Find where the given text appears and provide that cell's center as [x, y] coordinate. 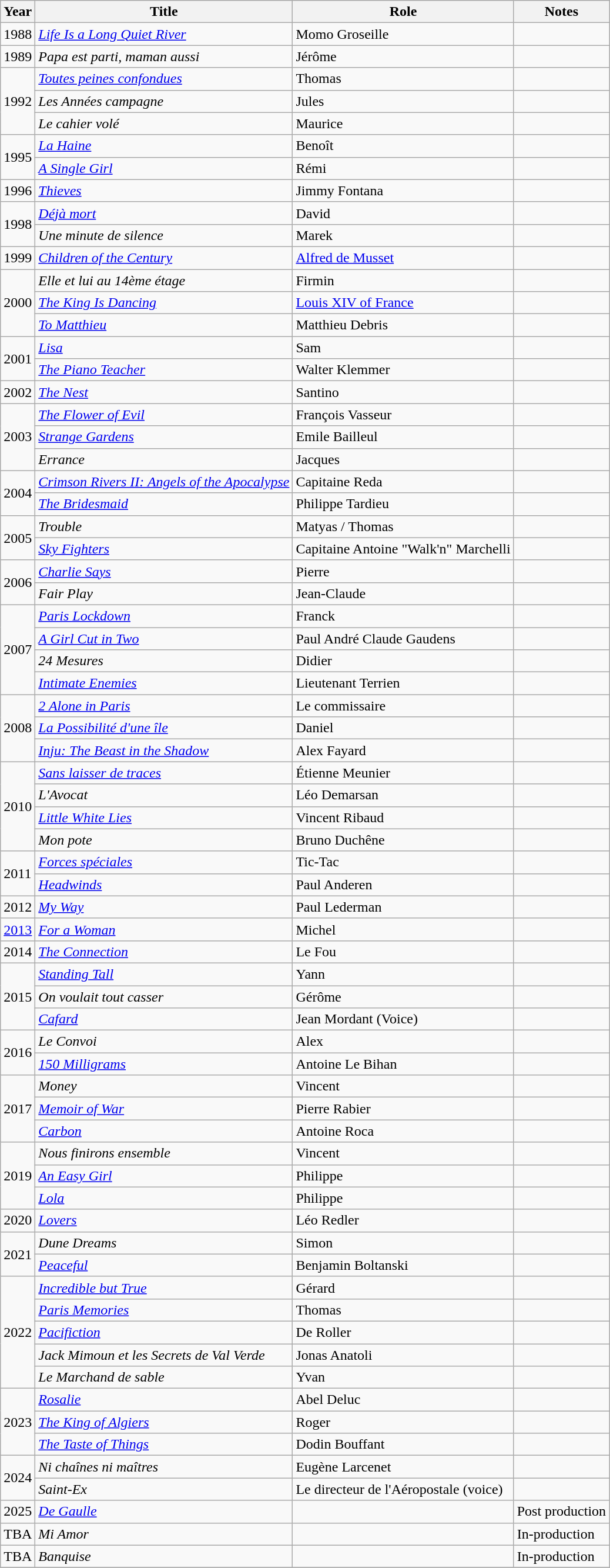
Vincent Ribaud [403, 818]
2017 [18, 1109]
Eugène Larcenet [403, 1467]
De Roller [403, 1332]
Gérard [403, 1287]
Didier [403, 661]
1988 [18, 34]
An Easy Girl [164, 1176]
Forces spéciales [164, 862]
2004 [18, 493]
Dune Dreams [164, 1243]
1996 [18, 191]
Emile Bailleul [403, 437]
1999 [18, 258]
Jean Mordant (Voice) [403, 1019]
Children of the Century [164, 258]
Paul Anderen [403, 885]
Jules [403, 101]
Gérôme [403, 997]
Roger [403, 1422]
Franck [403, 616]
Firmin [403, 281]
2023 [18, 1422]
Notes [561, 12]
Tic-Tac [403, 862]
Sky Fighters [164, 549]
Mon pote [164, 840]
Lisa [164, 348]
Lovers [164, 1220]
Lola [164, 1198]
The King of Algiers [164, 1422]
Thieves [164, 191]
Capitaine Reda [403, 482]
Year [18, 12]
Alex Fayard [403, 750]
Little White Lies [164, 818]
Le Marchand de sable [164, 1377]
Intimate Enemies [164, 683]
2016 [18, 1053]
A Single Girl [164, 168]
Matthieu Debris [403, 325]
On voulait tout casser [164, 997]
Le directeur de l'Aéropostale (voice) [403, 1489]
2000 [18, 303]
2024 [18, 1478]
2 Alone in Paris [164, 706]
Yann [403, 974]
2013 [18, 929]
Paul André Claude Gaudens [403, 638]
Étienne Meunier [403, 773]
2025 [18, 1512]
Une minute de silence [164, 235]
Pierre Rabier [403, 1109]
Léo Demarsan [403, 795]
Jacques [403, 459]
Le cahier volé [164, 124]
Pierre [403, 571]
Bruno Duchêne [403, 840]
Strange Gardens [164, 437]
Errance [164, 459]
Role [403, 12]
Post production [561, 1512]
Jean-Claude [403, 593]
Inju: The Beast in the Shadow [164, 750]
2020 [18, 1220]
Paris Lockdown [164, 616]
Jimmy Fontana [403, 191]
2011 [18, 873]
Elle et lui au 14ème étage [164, 281]
Sam [403, 348]
Pacifiction [164, 1332]
2014 [18, 952]
Michel [403, 929]
Peaceful [164, 1265]
Jérôme [403, 56]
2010 [18, 806]
Dodin Bouffant [403, 1444]
Banquise [164, 1556]
Jack Mimoun et les Secrets de Val Verde [164, 1355]
De Gaulle [164, 1512]
1995 [18, 157]
Headwinds [164, 885]
My Way [164, 907]
Benoît [403, 146]
David [403, 213]
Paris Memories [164, 1310]
150 Milligrams [164, 1064]
2015 [18, 996]
2021 [18, 1254]
La Haine [164, 146]
Capitaine Antoine "Walk'n" Marchelli [403, 549]
Sans laisser de traces [164, 773]
A Girl Cut in Two [164, 638]
2003 [18, 437]
Title [164, 12]
2002 [18, 392]
Incredible but True [164, 1287]
Money [164, 1086]
Mi Amor [164, 1534]
The Bridesmaid [164, 504]
2007 [18, 649]
Trouble [164, 526]
2006 [18, 582]
Paul Lederman [403, 907]
Matyas / Thomas [403, 526]
Les Années campagne [164, 101]
Antoine Le Bihan [403, 1064]
2005 [18, 538]
24 Mesures [164, 661]
2012 [18, 907]
Antoine Roca [403, 1131]
2001 [18, 359]
The Connection [164, 952]
Philippe Tardieu [403, 504]
Walter Klemmer [403, 370]
Cafard [164, 1019]
Jonas Anatoli [403, 1355]
Rosalie [164, 1400]
Alfred de Musset [403, 258]
Nous finirons ensemble [164, 1153]
The Flower of Evil [164, 415]
Carbon [164, 1131]
The King Is Dancing [164, 303]
Le commissaire [403, 706]
Rémi [403, 168]
Momo Groseille [403, 34]
Standing Tall [164, 974]
Fair Play [164, 593]
L'Avocat [164, 795]
Maurice [403, 124]
Charlie Says [164, 571]
Benjamin Boltanski [403, 1265]
Life Is a Long Quiet River [164, 34]
Papa est parti, maman aussi [164, 56]
Louis XIV of France [403, 303]
1992 [18, 101]
Santino [403, 392]
Abel Deluc [403, 1400]
Le Convoi [164, 1042]
For a Woman [164, 929]
2022 [18, 1332]
Saint-Ex [164, 1489]
1989 [18, 56]
2008 [18, 728]
Simon [403, 1243]
The Nest [164, 392]
Toutes peines confondues [164, 79]
The Taste of Things [164, 1444]
Le Fou [403, 952]
La Possibilité d'une île [164, 728]
Déjà mort [164, 213]
2019 [18, 1176]
Alex [403, 1042]
François Vasseur [403, 415]
To Matthieu [164, 325]
Memoir of War [164, 1109]
Crimson Rivers II: Angels of the Apocalypse [164, 482]
Ni chaînes ni maîtres [164, 1467]
Lieutenant Terrien [403, 683]
1998 [18, 224]
Marek [403, 235]
Daniel [403, 728]
Léo Redler [403, 1220]
Yvan [403, 1377]
The Piano Teacher [164, 370]
